Find where the given text appears and provide that cell's center as [x, y] coordinate. 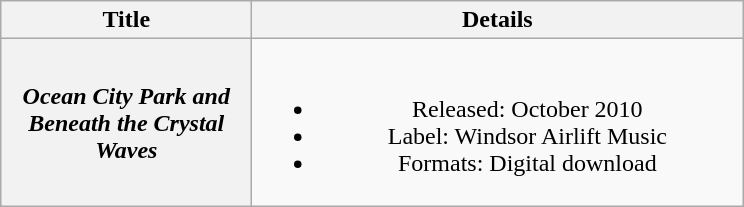
Ocean City Park and Beneath the Crystal Waves [126, 122]
Title [126, 20]
Details [498, 20]
Released: October 2010Label: Windsor Airlift MusicFormats: Digital download [498, 122]
